Locate the cell with the specified text and output its [x, y] center coordinate. 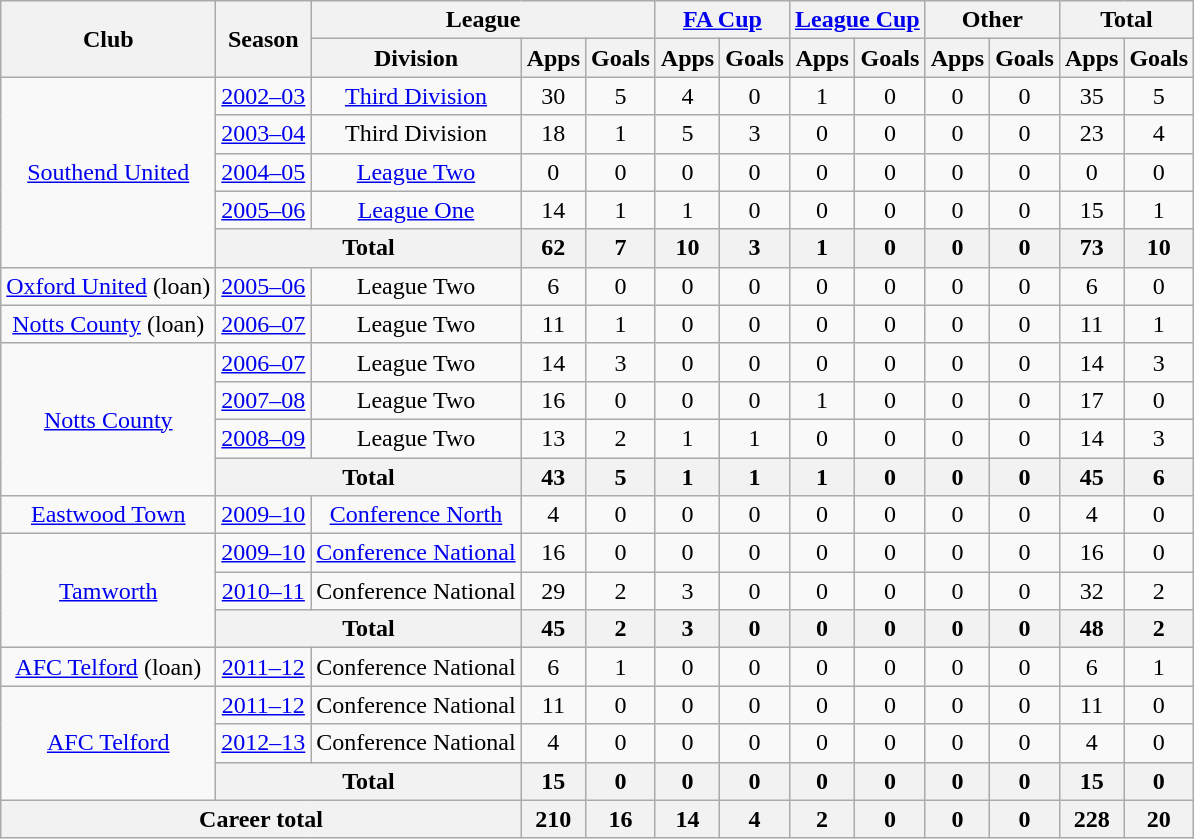
Season [264, 39]
13 [553, 438]
League One [416, 210]
43 [553, 477]
Division [416, 58]
FA Cup [722, 20]
30 [553, 96]
23 [1091, 134]
Oxford United (loan) [108, 286]
29 [553, 591]
2004–05 [264, 172]
Conference North [416, 515]
73 [1091, 248]
48 [1091, 629]
17 [1091, 400]
Southend United [108, 172]
2002–03 [264, 96]
2008–09 [264, 438]
Other [992, 20]
2007–08 [264, 400]
210 [553, 819]
2003–04 [264, 134]
Notts County [108, 419]
20 [1159, 819]
AFC Telford [108, 743]
Career total [261, 819]
18 [553, 134]
2010–11 [264, 591]
AFC Telford (loan) [108, 667]
62 [553, 248]
Club [108, 39]
32 [1091, 591]
2012–13 [264, 743]
Eastwood Town [108, 515]
35 [1091, 96]
Tamworth [108, 591]
League Cup [857, 20]
Notts County (loan) [108, 324]
League [483, 20]
228 [1091, 819]
7 [621, 248]
